Search for the cell housing the specified text and yield its (X, Y) center coordinate. 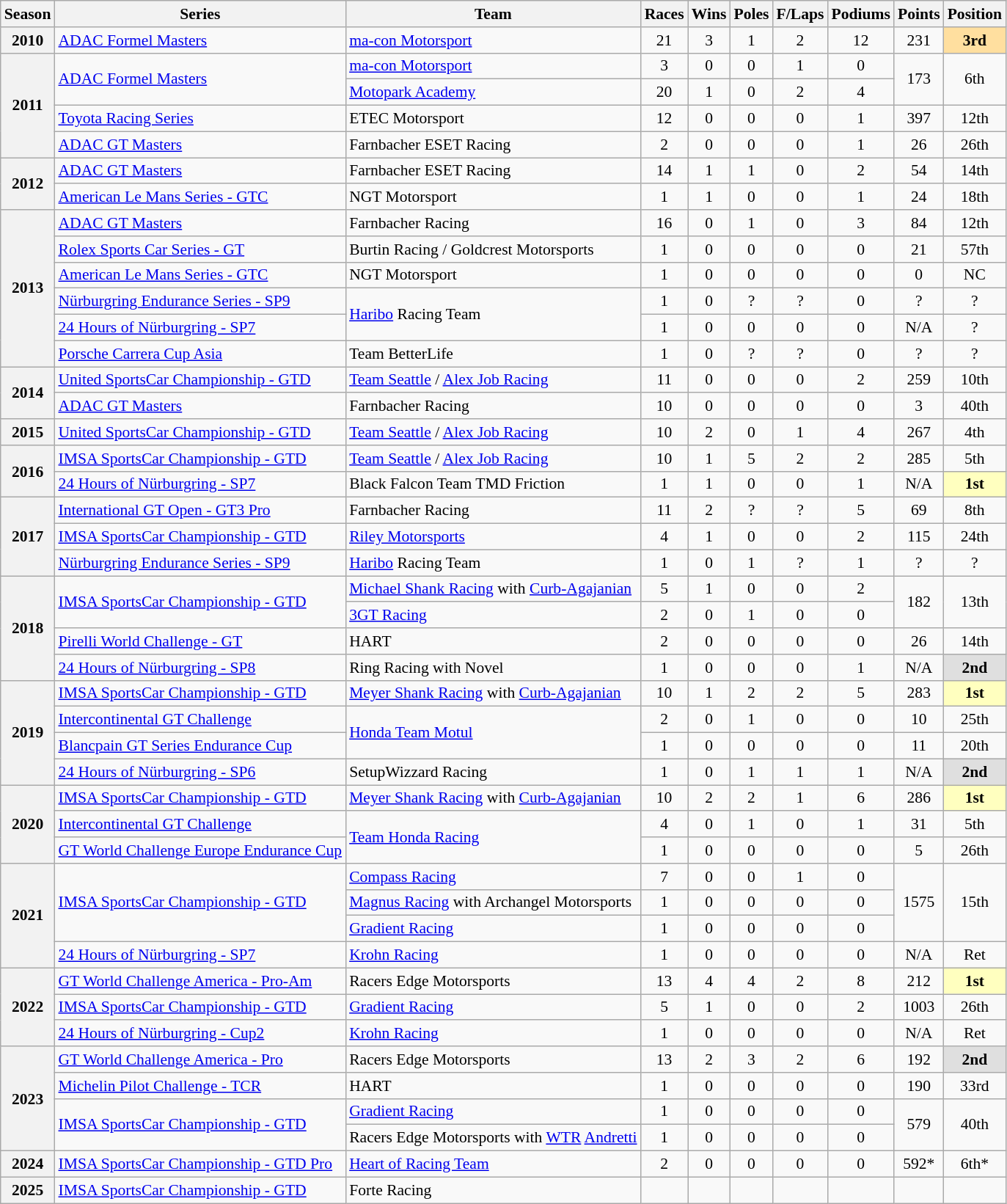
Points (919, 14)
2015 (28, 432)
Season (28, 14)
GT World Challenge America - Pro-Am (199, 981)
Honda Team Motul (493, 732)
173 (919, 79)
Team Honda Racing (493, 838)
10th (975, 380)
Motopark Academy (493, 92)
592* (919, 1164)
GT World Challenge Europe Endurance Cup (199, 850)
Team BetterLife (493, 354)
Races (664, 14)
2012 (28, 183)
2017 (28, 537)
F/Laps (799, 14)
Magnus Racing with Archangel Motorsports (493, 902)
International GT Open - GT3 Pro (199, 511)
2014 (28, 393)
2011 (28, 105)
IMSA SportsCar Championship - GTD Pro (199, 1164)
13th (975, 602)
3rd (975, 40)
Riley Motorsports (493, 537)
2025 (28, 1190)
6th (975, 79)
24 Hours of Nürburgring - Cup2 (199, 1034)
Porsche Carrera Cup Asia (199, 354)
Team (493, 14)
Position (975, 14)
Wins (709, 14)
397 (919, 119)
Ring Racing with Novel (493, 668)
267 (919, 432)
31 (919, 825)
2024 (28, 1164)
192 (919, 1059)
33rd (975, 1086)
14 (664, 171)
579 (919, 1124)
20th (975, 746)
Poles (751, 14)
69 (919, 511)
Toyota Racing Series (199, 119)
ETEC Motorsport (493, 119)
Pirelli World Challenge - GT (199, 641)
GT World Challenge America - Pro (199, 1059)
182 (919, 602)
84 (919, 223)
Compass Racing (493, 877)
259 (919, 380)
16 (664, 223)
24 Hours of Nürburgring - SP6 (199, 772)
Rolex Sports Car Series - GT (199, 249)
Black Falcon Team TMD Friction (493, 484)
Burtin Racing / Goldcrest Motorsports (493, 249)
283 (919, 693)
54 (919, 171)
2016 (28, 471)
1003 (919, 1007)
2018 (28, 628)
8 (861, 981)
2013 (28, 288)
NC (975, 275)
2023 (28, 1098)
212 (919, 981)
3GT Racing (493, 616)
8th (975, 511)
286 (919, 798)
Blancpain GT Series Endurance Cup (199, 746)
Podiums (861, 14)
Heart of Racing Team (493, 1164)
1575 (919, 902)
2021 (28, 916)
Forte Racing (493, 1190)
115 (919, 537)
24 Hours of Nürburgring - SP8 (199, 668)
24th (975, 537)
6th* (975, 1164)
2022 (28, 1007)
Series (199, 14)
2010 (28, 40)
2020 (28, 825)
18th (975, 197)
285 (919, 459)
190 (919, 1086)
SetupWizzard Racing (493, 772)
2019 (28, 732)
7 (664, 877)
25th (975, 720)
231 (919, 40)
24 (919, 197)
20 (664, 92)
Michelin Pilot Challenge - TCR (199, 1086)
Racers Edge Motorsports with WTR Andretti (493, 1138)
Michael Shank Racing with Curb-Agajanian (493, 589)
57th (975, 249)
15th (975, 902)
4th (975, 432)
